Find where the given text appears and provide that cell's center as [X, Y] coordinate. 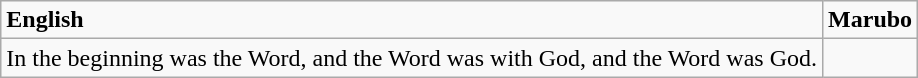
English [412, 20]
In the beginning was the Word, and the Word was with God, and the Word was God. [412, 58]
Marubo [870, 20]
